Pinpoint the cell where the given text exists, returning its [X, Y] midpoint coordinate. 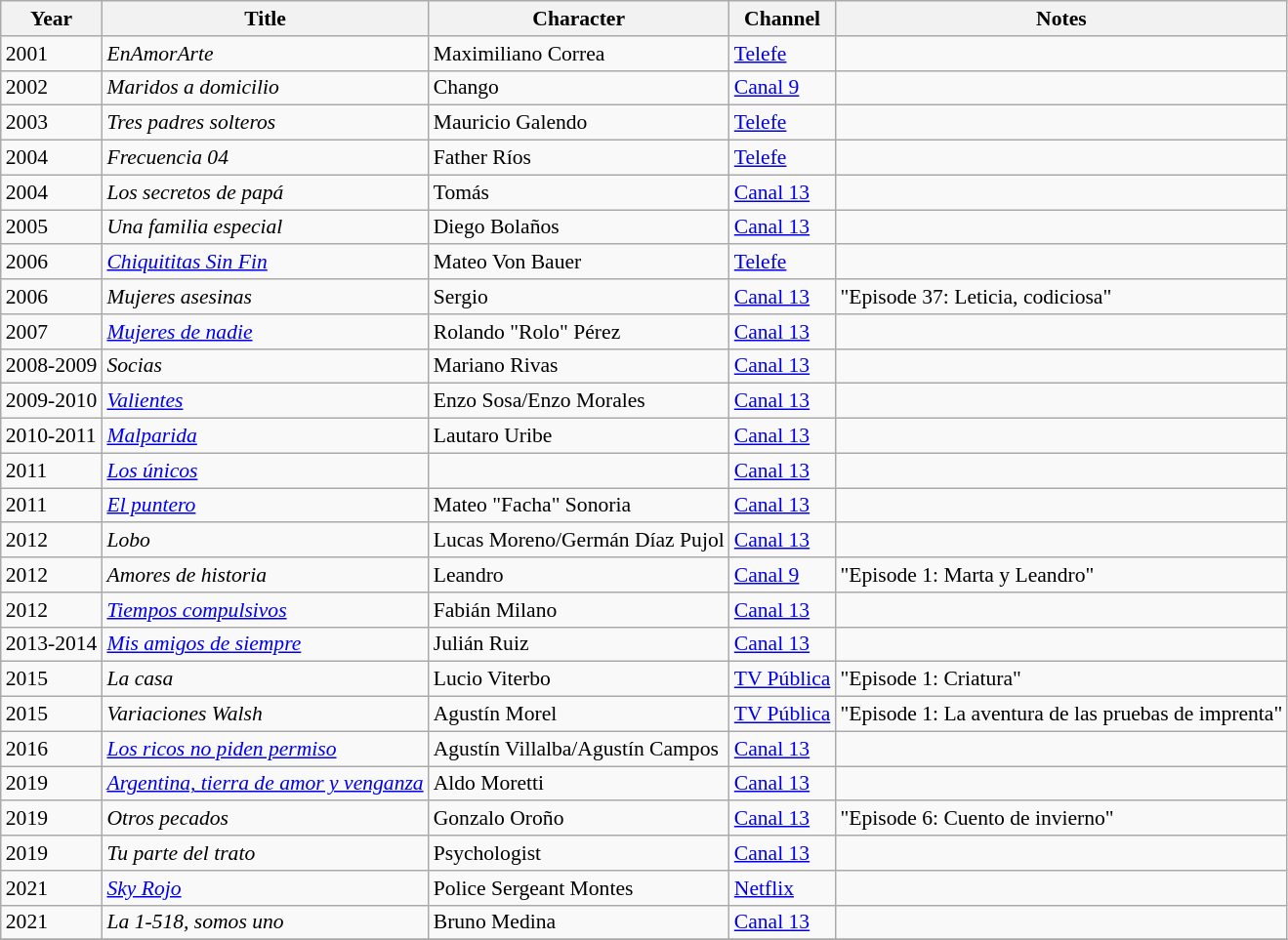
Channel [783, 19]
Diego Bolaños [579, 227]
Lobo [265, 541]
Netflix [783, 888]
Mateo "Facha" Sonoria [579, 506]
2005 [52, 227]
2002 [52, 88]
La 1-518, somos uno [265, 922]
Mariano Rivas [579, 366]
Los secretos de papá [265, 192]
Sergio [579, 297]
Lautaro Uribe [579, 436]
Tres padres solteros [265, 123]
Los únicos [265, 470]
Los ricos no piden permiso [265, 749]
Leandro [579, 575]
Father Ríos [579, 158]
"Episode 6: Cuento de invierno" [1060, 819]
Julián Ruiz [579, 644]
EnAmorArte [265, 54]
Agustín Morel [579, 715]
Title [265, 19]
2009-2010 [52, 401]
Chiquititas Sin Fin [265, 263]
"Episode 37: Leticia, codiciosa" [1060, 297]
Mujeres asesinas [265, 297]
Otros pecados [265, 819]
Lucas Moreno/Germán Díaz Pujol [579, 541]
2003 [52, 123]
El puntero [265, 506]
Tu parte del trato [265, 853]
2013-2014 [52, 644]
Police Sergeant Montes [579, 888]
"Episode 1: La aventura de las pruebas de imprenta" [1060, 715]
"Episode 1: Criatura" [1060, 679]
Frecuencia 04 [265, 158]
Una familia especial [265, 227]
Amores de historia [265, 575]
Agustín Villalba/Agustín Campos [579, 749]
Mis amigos de siempre [265, 644]
Tiempos compulsivos [265, 610]
Lucio Viterbo [579, 679]
Rolando "Rolo" Pérez [579, 332]
Character [579, 19]
Maximiliano Correa [579, 54]
La casa [265, 679]
Maridos a domicilio [265, 88]
2016 [52, 749]
2010-2011 [52, 436]
Notes [1060, 19]
Aldo Moretti [579, 784]
Bruno Medina [579, 922]
Enzo Sosa/Enzo Morales [579, 401]
2007 [52, 332]
Chango [579, 88]
Mujeres de nadie [265, 332]
Socias [265, 366]
Fabián Milano [579, 610]
Psychologist [579, 853]
2008-2009 [52, 366]
2001 [52, 54]
Tomás [579, 192]
Argentina, tierra de amor y venganza [265, 784]
Variaciones Walsh [265, 715]
Malparida [265, 436]
Gonzalo Oroño [579, 819]
Mateo Von Bauer [579, 263]
Valientes [265, 401]
Sky Rojo [265, 888]
Mauricio Galendo [579, 123]
Year [52, 19]
"Episode 1: Marta y Leandro" [1060, 575]
